Determine the [X, Y] coordinate at the center of the cell enclosing the given text.  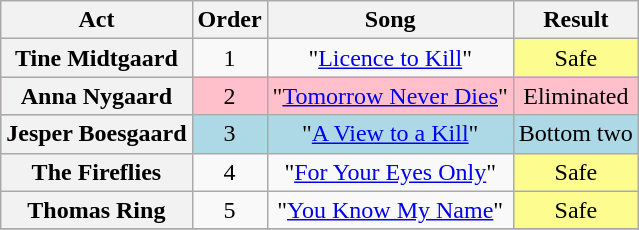
Tine Midtgaard [96, 58]
Thomas Ring [96, 210]
Song [390, 20]
"Licence to Kill" [390, 58]
Anna Nygaard [96, 96]
Result [576, 20]
5 [230, 210]
"For Your Eyes Only" [390, 172]
Order [230, 20]
Act [96, 20]
Jesper Boesgaard [96, 134]
3 [230, 134]
"Tomorrow Never Dies" [390, 96]
"You Know My Name" [390, 210]
The Fireflies [96, 172]
2 [230, 96]
"A View to a Kill" [390, 134]
4 [230, 172]
Eliminated [576, 96]
1 [230, 58]
Bottom two [576, 134]
